Determine the [x, y] coordinate at the center of the cell enclosing the given text.  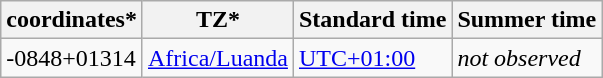
TZ* [218, 20]
Summer time [527, 20]
Africa/Luanda [218, 58]
-0848+01314 [72, 58]
Standard time [372, 20]
not observed [527, 58]
coordinates* [72, 20]
UTC+01:00 [372, 58]
